Scan for the cell matching the given text and deliver its (X, Y) coordinate at center. 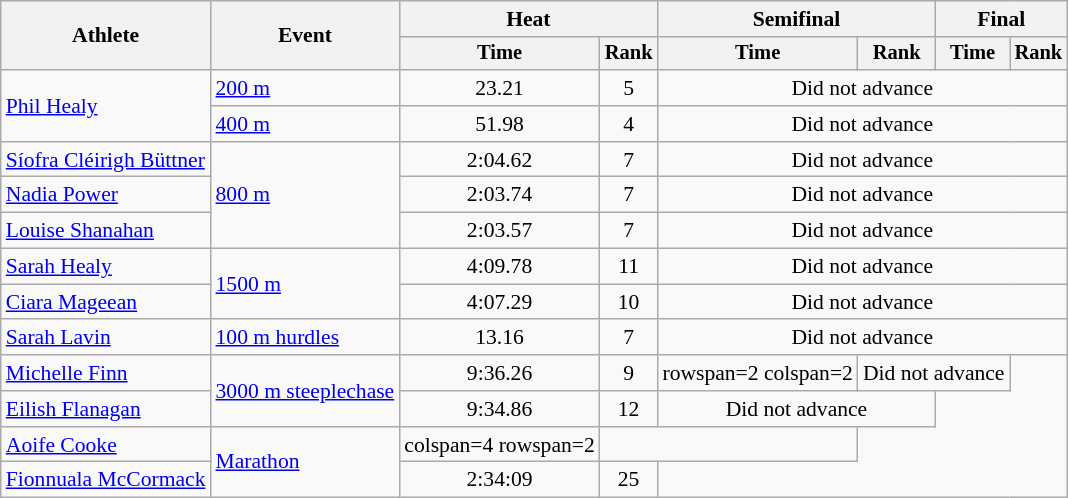
2:04.62 (500, 160)
3000 m steeplechase (306, 390)
colspan=4 rowspan=2 (500, 445)
12 (629, 409)
5 (629, 88)
Nadia Power (106, 195)
4 (629, 124)
Sarah Lavin (106, 338)
13.16 (500, 338)
400 m (306, 124)
Semifinal (796, 19)
100 m hurdles (306, 338)
1500 m (306, 284)
4:07.29 (500, 302)
9:34.86 (500, 409)
10 (629, 302)
Event (306, 36)
4:09.78 (500, 267)
2:03.74 (500, 195)
Eilish Flanagan (106, 409)
Marathon (306, 462)
2:03.57 (500, 231)
25 (629, 480)
23.21 (500, 88)
Louise Shanahan (106, 231)
51.98 (500, 124)
800 m (306, 196)
Ciara Mageean (106, 302)
Sarah Healy (106, 267)
Phil Healy (106, 106)
rowspan=2 colspan=2 (758, 373)
9 (629, 373)
9:36.26 (500, 373)
2:34:09 (500, 480)
Heat (528, 19)
Michelle Finn (106, 373)
Fionnuala McCormack (106, 480)
Síofra Cléirigh Büttner (106, 160)
Athlete (106, 36)
Final (1002, 19)
200 m (306, 88)
11 (629, 267)
Aoife Cooke (106, 445)
